Detect which cell encompasses the target text, then output its (x, y) center coordinate. 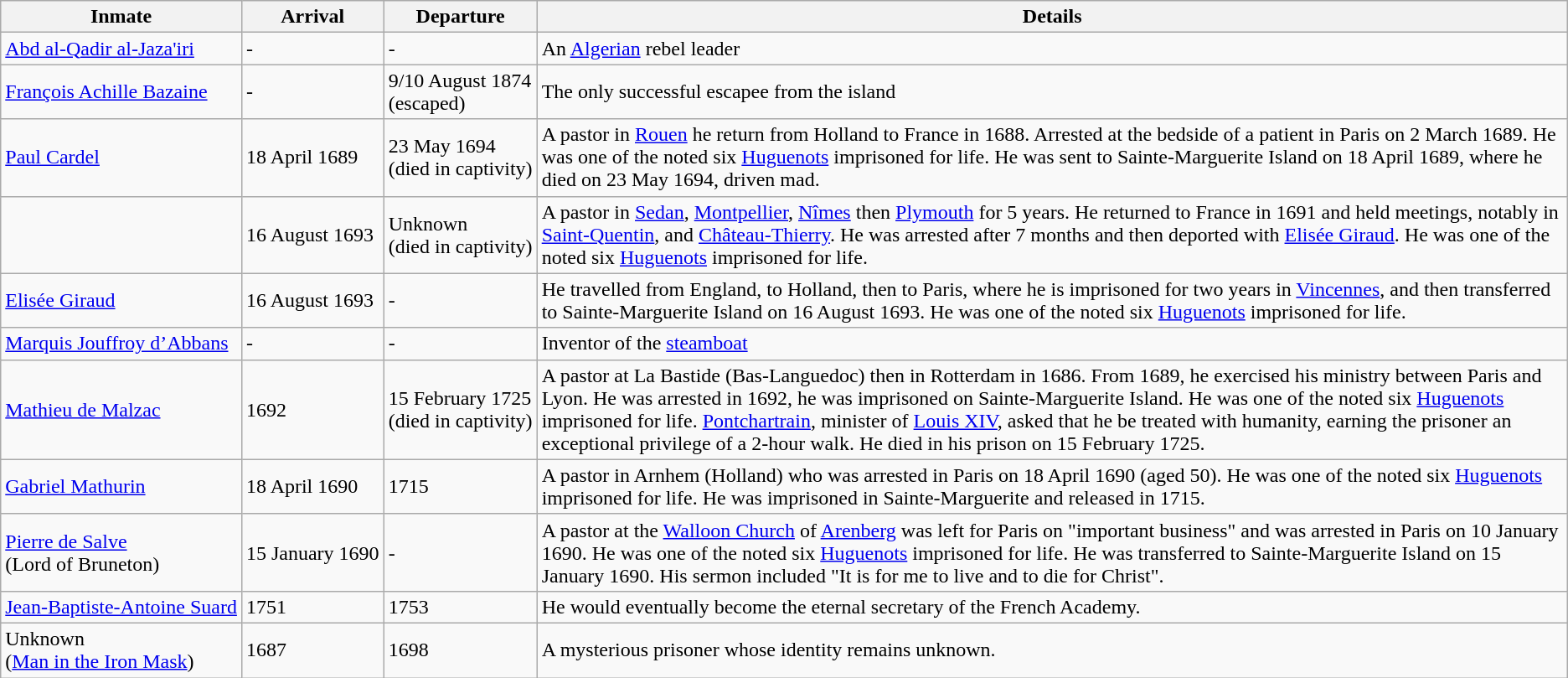
Details (1052, 17)
1687 (312, 650)
He would eventually become the eternal secretary of the French Academy. (1052, 607)
The only successful escapee from the island (1052, 92)
Elisée Giraud (121, 300)
Arrival (312, 17)
Unknown(Man in the Iron Mask) (121, 650)
1751 (312, 607)
Paul Cardel (121, 158)
1692 (312, 409)
Inmate (121, 17)
1753 (461, 607)
An Algerian rebel leader (1052, 49)
Inventor of the steamboat (1052, 344)
18 April 1690 (312, 486)
9/10 August 1874(escaped) (461, 92)
Abd al-Qadir al-Jaza'iri (121, 49)
Unknown(died in captivity) (461, 235)
Jean-Baptiste-Antoine Suard (121, 607)
18 April 1689 (312, 158)
François Achille Bazaine (121, 92)
15 February 1725(died in captivity) (461, 409)
Mathieu de Malzac (121, 409)
Gabriel Mathurin (121, 486)
Departure (461, 17)
1715 (461, 486)
23 May 1694(died in captivity) (461, 158)
A mysterious prisoner whose identity remains unknown. (1052, 650)
Marquis Jouffroy d’Abbans (121, 344)
1698 (461, 650)
15 January 1690 (312, 552)
Pierre de Salve(Lord of Bruneton) (121, 552)
